Detect which cell encompasses the target text, then output its [X, Y] center coordinate. 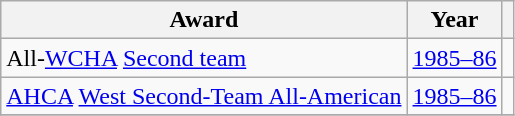
AHCA West Second-Team All-American [204, 96]
All-WCHA Second team [204, 58]
Award [204, 20]
Year [454, 20]
